Locate the cell with the specified text and output its [X, Y] center coordinate. 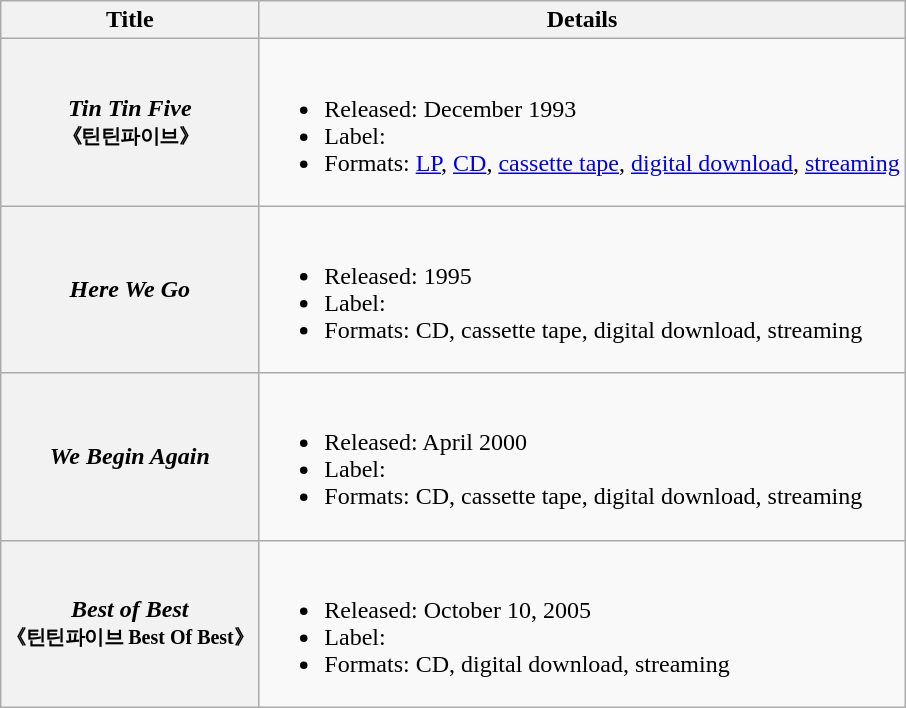
Released: October 10, 2005Label: Formats: CD, digital download, streaming [582, 624]
Tin Tin Five 《틴틴파이브》 [130, 122]
Released: 1995Label: Formats: CD, cassette tape, digital download, streaming [582, 290]
Released: December 1993Label: Formats: LP, CD, cassette tape, digital download, streaming [582, 122]
We Begin Again [130, 456]
Released: April 2000Label: Formats: CD, cassette tape, digital download, streaming [582, 456]
Best of Best 《틴틴파이브 Best Of Best》 [130, 624]
Here We Go [130, 290]
Details [582, 20]
Title [130, 20]
